Determine the [x, y] coordinate at the center of the cell enclosing the given text.  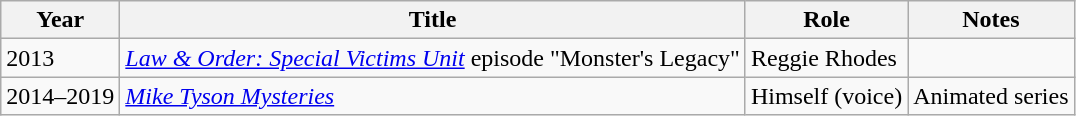
Mike Tyson Mysteries [433, 96]
Year [60, 20]
Reggie Rhodes [826, 58]
Animated series [991, 96]
2013 [60, 58]
Role [826, 20]
Law & Order: Special Victims Unit episode "Monster's Legacy" [433, 58]
Himself (voice) [826, 96]
Title [433, 20]
2014–2019 [60, 96]
Notes [991, 20]
